Output the (X, Y) coordinate of the center of the cell containing the given text.  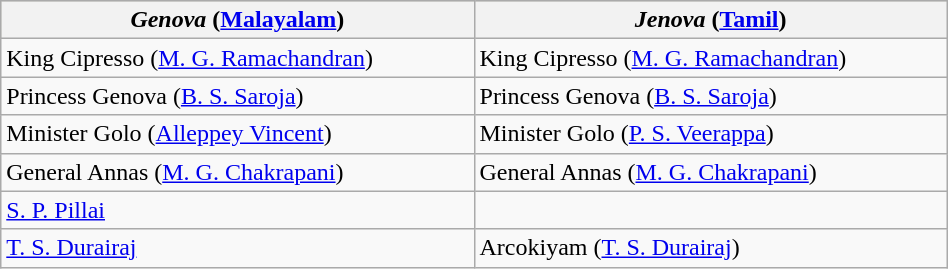
Arcokiyam (T. S. Durairaj) (710, 248)
Minister Golo (Alleppey Vincent) (238, 134)
S. P. Pillai (238, 210)
Minister Golo (P. S. Veerappa) (710, 134)
Genova (Malayalam) (238, 20)
T. S. Durairaj (238, 248)
Jenova (Tamil) (710, 20)
